Locate the cell with the specified text and output its [x, y] center coordinate. 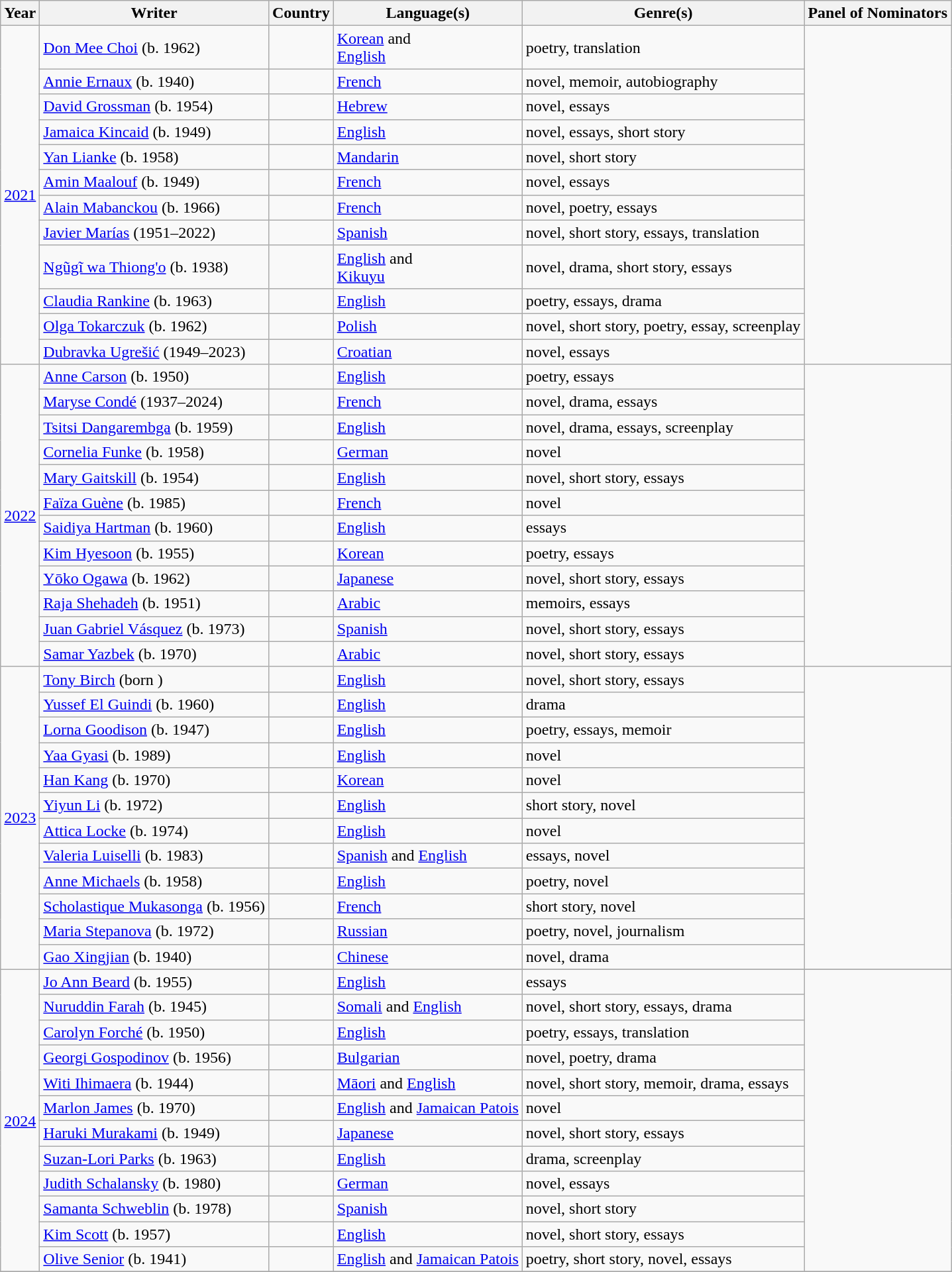
David Grossman (b. 1954) [154, 107]
novel, short story, essays, drama [663, 1007]
poetry, short story, novel, essays [663, 1259]
Olga Tokarczuk (b. 1962) [154, 326]
2024 [20, 1121]
novel, poetry, essays [663, 207]
Judith Schalansky (b. 1980) [154, 1184]
memoirs, essays [663, 604]
Panel of Nominators [878, 13]
Alain Mabanckou (b. 1966) [154, 207]
2022 [20, 515]
novel, drama, short story, essays [663, 266]
novel, short story, essays, translation [663, 233]
2021 [20, 195]
Attica Locke (b. 1974) [154, 831]
Lorna Goodison (b. 1947) [154, 729]
Hebrew [428, 107]
Somali and English [428, 1007]
Raja Shehadeh (b. 1951) [154, 604]
Tony Birch (born ) [154, 679]
Māori and English [428, 1083]
Maryse Condé (1937–2024) [154, 402]
Anne Michaels (b. 1958) [154, 881]
Kim Hyesoon (b. 1955) [154, 553]
poetry, translation [663, 48]
novel, drama [663, 957]
Ngũgĩ wa Thiong'o (b. 1938) [154, 266]
Faïza Guène (b. 1985) [154, 503]
Javier Marías (1951–2022) [154, 233]
Russian [428, 931]
Olive Senior (b. 1941) [154, 1259]
Suzan-Lori Parks (b. 1963) [154, 1159]
Amin Maalouf (b. 1949) [154, 182]
Valeria Luiselli (b. 1983) [154, 856]
Spanish and English [428, 856]
Haruki Murakami (b. 1949) [154, 1133]
Mary Gaitskill (b. 1954) [154, 478]
Don Mee Choi (b. 1962) [154, 48]
Juan Gabriel Vásquez (b. 1973) [154, 629]
Nuruddin Farah (b. 1945) [154, 1007]
Year [20, 13]
Gao Xingjian (b. 1940) [154, 957]
Yōko Ogawa (b. 1962) [154, 578]
novel, short story, poetry, essay, screenplay [663, 326]
Anne Carson (b. 1950) [154, 377]
Georgi Gospodinov (b. 1956) [154, 1057]
Carolyn Forché (b. 1950) [154, 1032]
Chinese [428, 957]
poetry, essays, drama [663, 301]
novel, poetry, drama [663, 1057]
novel, short story, memoir, drama, essays [663, 1083]
Marlon James (b. 1970) [154, 1108]
Tsitsi Dangarembga (b. 1959) [154, 427]
English and Kikuyu [428, 266]
Yaa Gyasi (b. 1989) [154, 755]
Dubravka Ugrešić (1949–2023) [154, 352]
poetry, novel, journalism [663, 931]
Writer [154, 13]
poetry, essays, translation [663, 1032]
novel, drama, essays [663, 402]
Language(s) [428, 13]
essays, novel [663, 856]
Country [301, 13]
Scholastique Mukasonga (b. 1956) [154, 906]
Genre(s) [663, 13]
poetry, essays, memoir [663, 729]
Polish [428, 326]
Saidiya Hartman (b. 1960) [154, 528]
poetry, novel [663, 881]
Korean and English [428, 48]
Witi Ihimaera (b. 1944) [154, 1083]
Yiyun Li (b. 1972) [154, 806]
Yan Lianke (b. 1958) [154, 157]
drama [663, 704]
2023 [20, 818]
Bulgarian [428, 1057]
Jo Ann Beard (b. 1955) [154, 982]
novel, essays, short story [663, 132]
Kim Scott (b. 1957) [154, 1234]
Croatian [428, 352]
Samanta Schweblin (b. 1978) [154, 1209]
Jamaica Kincaid (b. 1949) [154, 132]
Yussef El Guindi (b. 1960) [154, 704]
Claudia Rankine (b. 1963) [154, 301]
novel, drama, essays, screenplay [663, 427]
Cornelia Funke (b. 1958) [154, 452]
Annie Ernaux (b. 1940) [154, 81]
Han Kang (b. 1970) [154, 780]
Mandarin [428, 157]
drama, screenplay [663, 1159]
Maria Stepanova (b. 1972) [154, 931]
novel, memoir, autobiography [663, 81]
Samar Yazbek (b. 1970) [154, 654]
